Output the [x, y] coordinate of the center of the cell containing the given text.  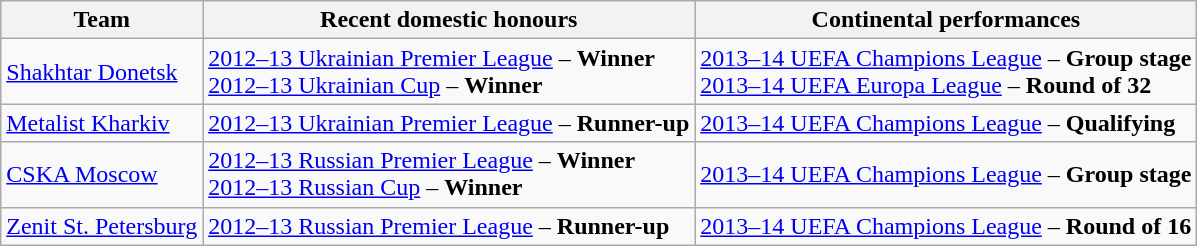
2013–14 UEFA Champions League – Qualifying [946, 123]
CSKA Moscow [102, 174]
2013–14 UEFA Champions League – Group stage 2013–14 UEFA Europa League – Round of 32 [946, 72]
2012–13 Russian Premier League – Runner-up [449, 226]
2012–13 Ukrainian Premier League – Winner2012–13 Ukrainian Cup – Winner [449, 72]
2012–13 Ukrainian Premier League – Runner-up [449, 123]
Team [102, 20]
Recent domestic honours [449, 20]
Continental performances [946, 20]
Zenit St. Petersburg [102, 226]
Metalist Kharkiv [102, 123]
2013–14 UEFA Champions League – Group stage [946, 174]
Shakhtar Donetsk [102, 72]
2012–13 Russian Premier League – Winner2012–13 Russian Cup – Winner [449, 174]
2013–14 UEFA Champions League – Round of 16 [946, 226]
